Search for the cell housing the specified text and yield its (x, y) center coordinate. 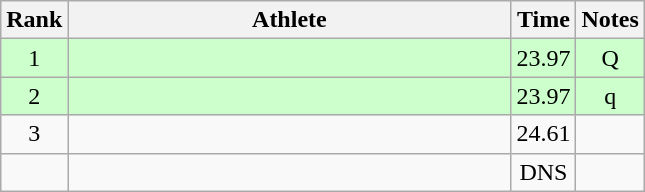
3 (34, 134)
Time (544, 20)
2 (34, 96)
1 (34, 58)
24.61 (544, 134)
DNS (544, 172)
q (610, 96)
Q (610, 58)
Notes (610, 20)
Rank (34, 20)
Athlete (290, 20)
